Find where the given text appears and provide that cell's center as (x, y) coordinate. 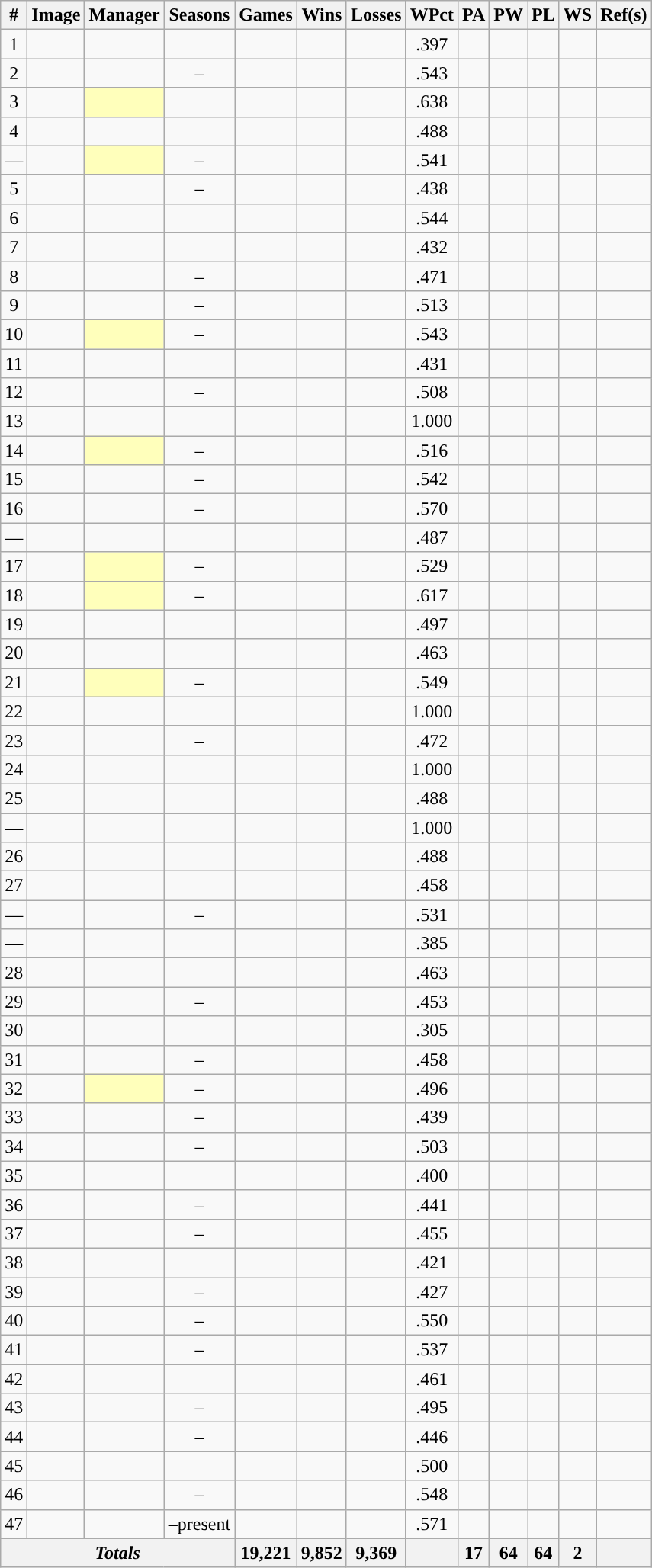
1 (14, 44)
45 (14, 1466)
34 (14, 1146)
.570 (432, 508)
.516 (432, 451)
–present (199, 1524)
Totals (117, 1553)
3 (14, 102)
36 (14, 1204)
41 (14, 1350)
5 (14, 189)
.397 (432, 44)
PA (473, 15)
.385 (432, 944)
18 (14, 595)
.461 (432, 1379)
Seasons (199, 15)
28 (14, 973)
22 (14, 711)
38 (14, 1262)
.617 (432, 595)
.455 (432, 1233)
9,369 (376, 1553)
.400 (432, 1175)
32 (14, 1089)
11 (14, 364)
.537 (432, 1350)
25 (14, 798)
.508 (432, 393)
.432 (432, 247)
PL (544, 15)
.529 (432, 566)
16 (14, 508)
20 (14, 653)
.513 (432, 305)
.305 (432, 1031)
Image (56, 15)
39 (14, 1292)
.497 (432, 624)
.500 (432, 1466)
.471 (432, 276)
31 (14, 1060)
8 (14, 276)
14 (14, 451)
Wins (322, 15)
.487 (432, 537)
Losses (376, 15)
WPct (432, 15)
9 (14, 305)
.439 (432, 1117)
.548 (432, 1495)
Games (266, 15)
33 (14, 1117)
PW (509, 15)
27 (14, 886)
.438 (432, 189)
10 (14, 334)
9,852 (322, 1553)
.638 (432, 102)
# (14, 15)
13 (14, 422)
.421 (432, 1262)
.542 (432, 479)
.571 (432, 1524)
.531 (432, 915)
23 (14, 740)
.431 (432, 364)
.453 (432, 1002)
.446 (432, 1437)
.495 (432, 1408)
.549 (432, 682)
.427 (432, 1292)
4 (14, 131)
29 (14, 1002)
44 (14, 1437)
47 (14, 1524)
.550 (432, 1321)
21 (14, 682)
.441 (432, 1204)
.544 (432, 218)
15 (14, 479)
6 (14, 218)
Manager (124, 15)
7 (14, 247)
.503 (432, 1146)
.472 (432, 740)
42 (14, 1379)
.496 (432, 1089)
24 (14, 769)
35 (14, 1175)
43 (14, 1408)
12 (14, 393)
.541 (432, 160)
46 (14, 1495)
19 (14, 624)
30 (14, 1031)
40 (14, 1321)
Ref(s) (624, 15)
WS (577, 15)
37 (14, 1233)
19,221 (266, 1553)
26 (14, 857)
